Pinpoint the cell where the given text exists, returning its (X, Y) midpoint coordinate. 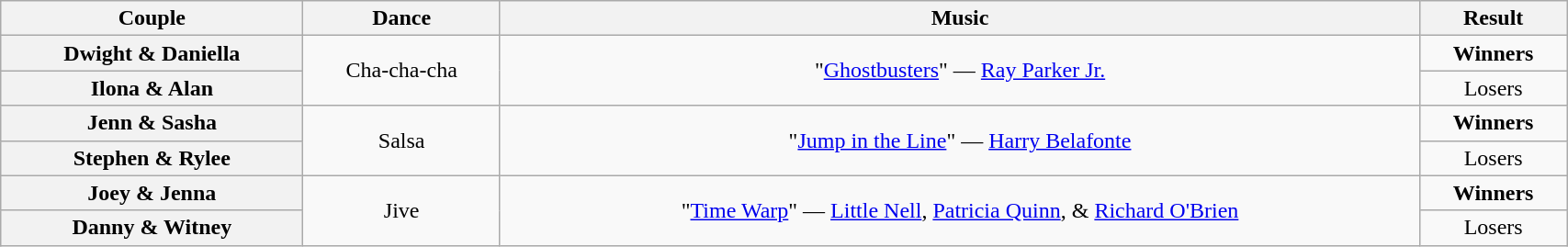
Jive (401, 210)
Couple (152, 18)
"Time Warp" — Little Nell, Patricia Quinn, & Richard O'Brien (959, 210)
Ilona & Alan (152, 88)
Music (959, 18)
"Jump in the Line" — Harry Belafonte (959, 140)
Dance (401, 18)
Salsa (401, 140)
Danny & Witney (152, 228)
Jenn & Sasha (152, 123)
Cha-cha-cha (401, 71)
Dwight & Daniella (152, 53)
Joey & Jenna (152, 193)
Result (1494, 18)
Stephen & Rylee (152, 158)
"Ghostbusters" — Ray Parker Jr. (959, 71)
